For the text-containing cell, return its midpoint in [X, Y] coordinate format. 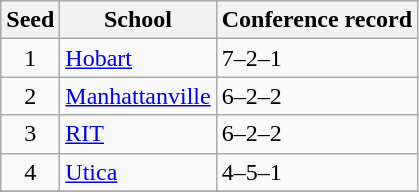
4–5–1 [316, 172]
School [138, 20]
RIT [138, 134]
Seed [30, 20]
Hobart [138, 58]
2 [30, 96]
Utica [138, 172]
4 [30, 172]
Conference record [316, 20]
3 [30, 134]
Manhattanville [138, 96]
7–2–1 [316, 58]
1 [30, 58]
